Return the [X, Y] coordinate for the center point of the cell that contains the specified text.  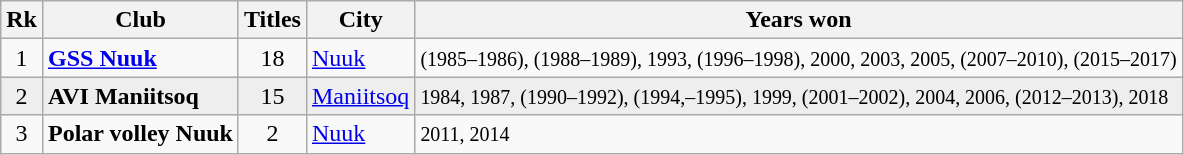
Club [140, 20]
1 [22, 58]
2011, 2014 [798, 134]
GSS Nuuk [140, 58]
15 [272, 96]
3 [22, 134]
Rk [22, 20]
1984, 1987, (1990–1992), (1994,–1995), 1999, (2001–2002), 2004, 2006, (2012–2013), 2018 [798, 96]
Years won [798, 20]
City [360, 20]
Polar volley Nuuk [140, 134]
Maniitsoq [360, 96]
18 [272, 58]
AVI Maniitsoq [140, 96]
(1985–1986), (1988–1989), 1993, (1996–1998), 2000, 2003, 2005, (2007–2010), (2015–2017) [798, 58]
Titles [272, 20]
